Scan for the cell matching the given text and deliver its (X, Y) coordinate at center. 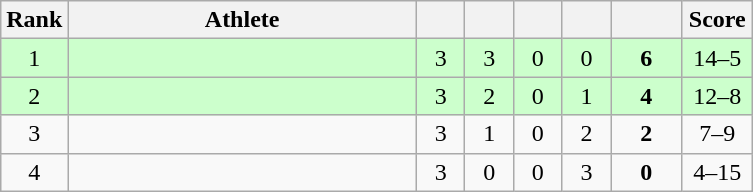
14–5 (718, 58)
Athlete (242, 20)
6 (646, 58)
Score (718, 20)
7–9 (718, 134)
12–8 (718, 96)
4–15 (718, 172)
Rank (34, 20)
